Provide the [X, Y] coordinate of the cell's center where the given text is located.  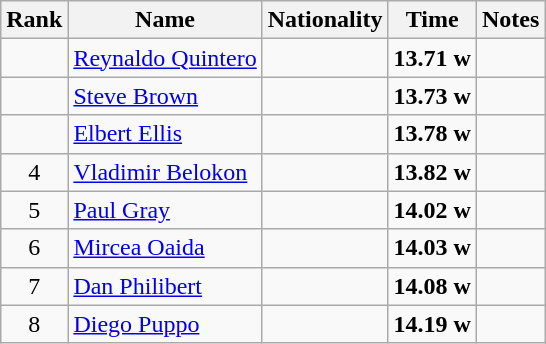
Mircea Oaida [165, 248]
14.19 w [432, 324]
Diego Puppo [165, 324]
Steve Brown [165, 96]
Rank [34, 20]
14.02 w [432, 210]
13.82 w [432, 172]
8 [34, 324]
Name [165, 20]
Notes [510, 20]
Vladimir Belokon [165, 172]
7 [34, 286]
Dan Philibert [165, 286]
4 [34, 172]
Paul Gray [165, 210]
14.03 w [432, 248]
Elbert Ellis [165, 134]
Reynaldo Quintero [165, 58]
Time [432, 20]
13.78 w [432, 134]
Nationality [325, 20]
13.71 w [432, 58]
14.08 w [432, 286]
5 [34, 210]
6 [34, 248]
13.73 w [432, 96]
